Find where the given text appears and provide that cell's center as [X, Y] coordinate. 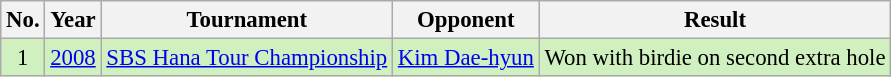
Year [73, 20]
Opponent [466, 20]
Tournament [246, 20]
Won with birdie on second extra hole [715, 58]
Kim Dae-hyun [466, 58]
2008 [73, 58]
1 [23, 58]
Result [715, 20]
SBS Hana Tour Championship [246, 58]
No. [23, 20]
